For the text-containing cell, return its midpoint in (X, Y) coordinate format. 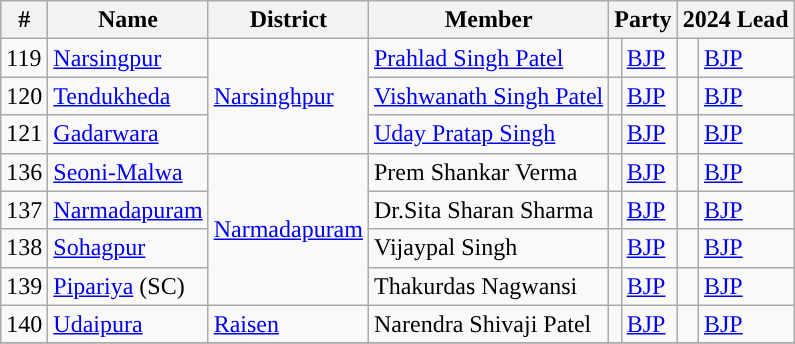
Raisen (288, 324)
Dr.Sita Sharan Sharma (488, 210)
119 (24, 58)
Narsingpur (128, 58)
Seoni-Malwa (128, 172)
Udaipura (128, 324)
Sohagpur (128, 248)
Pipariya (SC) (128, 286)
2024 Lead (736, 20)
Vishwanath Singh Patel (488, 96)
# (24, 20)
Thakurdas Nagwansi (488, 286)
Narendra Shivaji Patel (488, 324)
Member (488, 20)
Prahlad Singh Patel (488, 58)
137 (24, 210)
121 (24, 134)
140 (24, 324)
138 (24, 248)
District (288, 20)
Prem Shankar Verma (488, 172)
120 (24, 96)
Uday Pratap Singh (488, 134)
Party (643, 20)
Vijaypal Singh (488, 248)
139 (24, 286)
Name (128, 20)
Narsinghpur (288, 96)
Gadarwara (128, 134)
Tendukheda (128, 96)
136 (24, 172)
